From the cell containing the given text, extract its center point as [X, Y] coordinate. 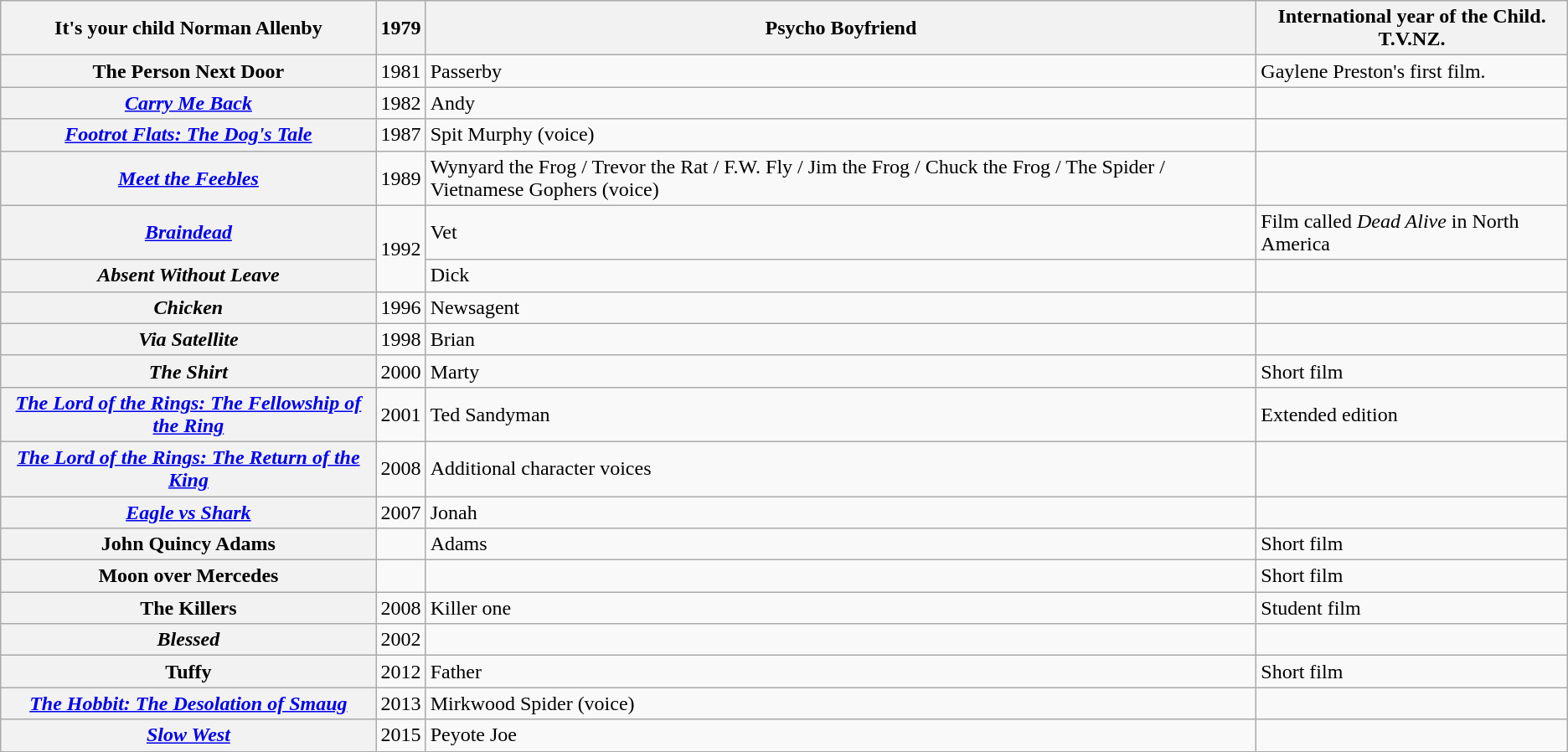
2007 [400, 512]
1979 [400, 28]
Film called Dead Alive in North America [1412, 233]
Wynyard the Frog / Trevor the Rat / F.W. Fly / Jim the Frog / Chuck the Frog / The Spider / Vietnamese Gophers (voice) [841, 178]
Ted Sandyman [841, 414]
Newsagent [841, 307]
Absent Without Leave [188, 276]
Psycho Boyfriend [841, 28]
Additional character voices [841, 469]
Jonah [841, 512]
Carry Me Back [188, 103]
The Lord of the Rings: The Return of the King [188, 469]
It's your child Norman Allenby [188, 28]
Andy [841, 103]
Passerby [841, 71]
Student film [1412, 608]
Peyote Joe [841, 735]
2002 [400, 640]
Chicken [188, 307]
Braindead [188, 233]
1992 [400, 248]
1998 [400, 339]
Footrot Flats: The Dog's Tale [188, 135]
Gaylene Preston's first film. [1412, 71]
Eagle vs Shark [188, 512]
2015 [400, 735]
Father [841, 672]
Via Satellite [188, 339]
The Lord of the Rings: The Fellowship of the Ring [188, 414]
The Hobbit: The Desolation of Smaug [188, 703]
1982 [400, 103]
2012 [400, 672]
Killer one [841, 608]
1981 [400, 71]
Brian [841, 339]
The Person Next Door [188, 71]
Adams [841, 544]
1989 [400, 178]
Dick [841, 276]
Vet [841, 233]
The Shirt [188, 371]
Tuffy [188, 672]
International year of the Child. T.V.NZ. [1412, 28]
Mirkwood Spider (voice) [841, 703]
John Quincy Adams [188, 544]
1996 [400, 307]
Spit Murphy (voice) [841, 135]
Marty [841, 371]
Blessed [188, 640]
1987 [400, 135]
Slow West [188, 735]
2000 [400, 371]
2001 [400, 414]
The Killers [188, 608]
Extended edition [1412, 414]
Meet the Feebles [188, 178]
2013 [400, 703]
Moon over Mercedes [188, 576]
